Pinpoint the cell where the given text exists, returning its (x, y) midpoint coordinate. 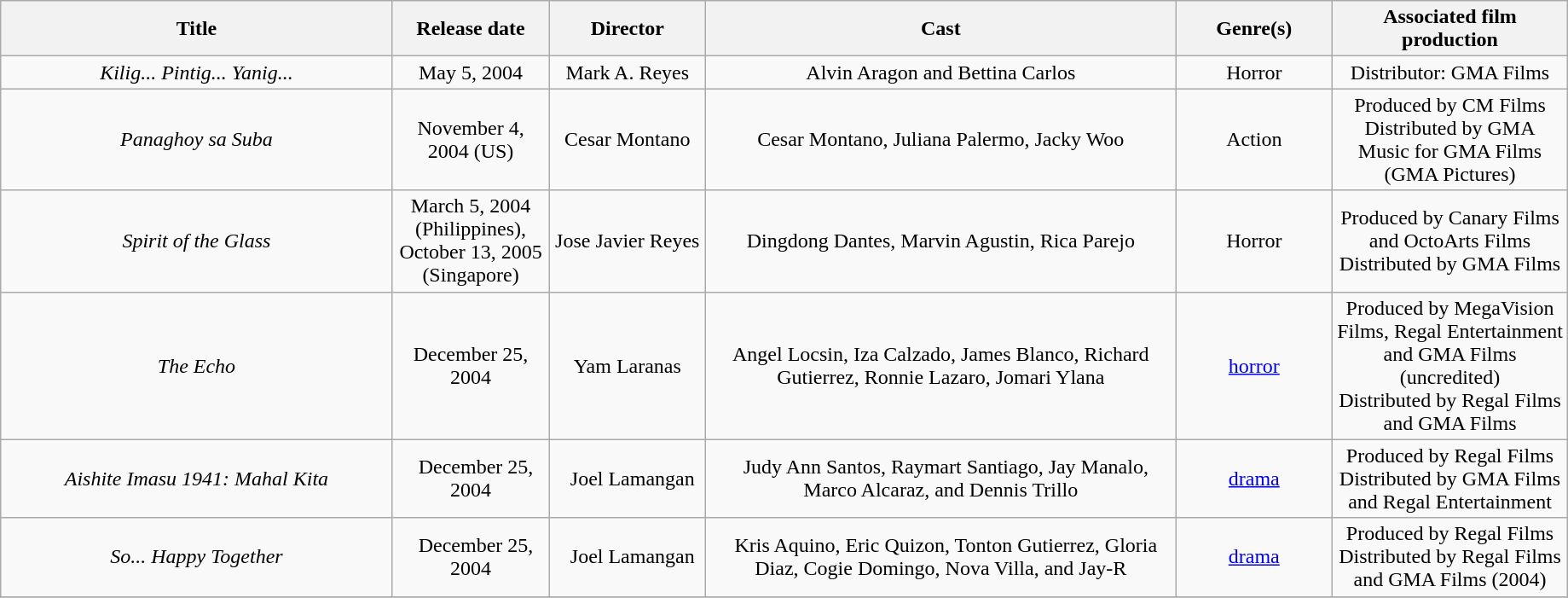
horror (1254, 365)
Panaghoy sa Suba (196, 140)
The Echo (196, 365)
Release date (471, 29)
Associated film production (1450, 29)
Title (196, 29)
Produced by Canary Films and OctoArts FilmsDistributed by GMA Films (1450, 241)
Produced by CM FilmsDistributed by GMA Music for GMA Films (GMA Pictures) (1450, 140)
Action (1254, 140)
Cast (941, 29)
Cesar Montano (628, 140)
Genre(s) (1254, 29)
Yam Laranas (628, 365)
Aishite Imasu 1941: Mahal Kita (196, 479)
Director (628, 29)
Cesar Montano, Juliana Palermo, Jacky Woo (941, 140)
Kilig... Pintig... Yanig... (196, 73)
Produced by MegaVision Films, Regal Entertainment and GMA Films (uncredited)Distributed by Regal Films and GMA Films (1450, 365)
Mark A. Reyes (628, 73)
Angel Locsin, Iza Calzado, James Blanco, Richard Gutierrez, Ronnie Lazaro, Jomari Ylana (941, 365)
Distributor: GMA Films (1450, 73)
Spirit of the Glass (196, 241)
May 5, 2004 (471, 73)
So... Happy Together (196, 557)
Produced by Regal FilmsDistributed by GMA Films and Regal Entertainment (1450, 479)
Jose Javier Reyes (628, 241)
Alvin Aragon and Bettina Carlos (941, 73)
Produced by Regal FilmsDistributed by Regal Films and GMA Films (2004) (1450, 557)
November 4, 2004 (US) (471, 140)
March 5, 2004 (Philippines), October 13, 2005 (Singapore) (471, 241)
Judy Ann Santos, Raymart Santiago, Jay Manalo, Marco Alcaraz, and Dennis Trillo (941, 479)
Kris Aquino, Eric Quizon, Tonton Gutierrez, Gloria Diaz, Cogie Domingo, Nova Villa, and Jay-R (941, 557)
Dingdong Dantes, Marvin Agustin, Rica Parejo (941, 241)
